Find where the given text appears and provide that cell's center as (x, y) coordinate. 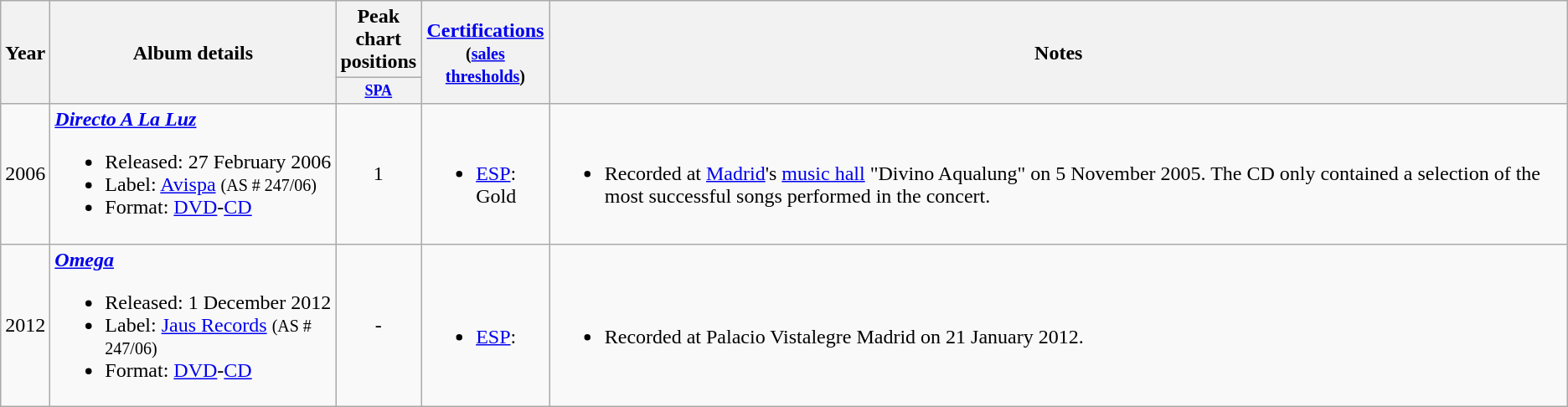
Peak chart positions (379, 39)
2012 (25, 325)
- (379, 325)
1 (379, 174)
Year (25, 52)
Notes (1059, 52)
ESP: (486, 325)
OmegaReleased: 1 December 2012Label: Jaus Records (AS # 247/06)Format: DVD-CD (193, 325)
2006 (25, 174)
Recorded at Palacio Vistalegre Madrid on 21 January 2012. (1059, 325)
SPA (379, 90)
ESP: Gold (486, 174)
Certifications(sales thresholds) (486, 52)
Directo A La LuzReleased: 27 February 2006Label: Avispa (AS # 247/06)Format: DVD-CD (193, 174)
Album details (193, 52)
